For the text-containing cell, return its midpoint in [x, y] coordinate format. 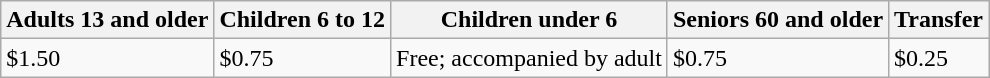
$1.50 [108, 58]
Adults 13 and older [108, 20]
Children 6 to 12 [302, 20]
$0.25 [939, 58]
Children under 6 [530, 20]
Seniors 60 and older [778, 20]
Transfer [939, 20]
Free; accompanied by adult [530, 58]
